Output the (x, y) coordinate of the center of the cell containing the given text.  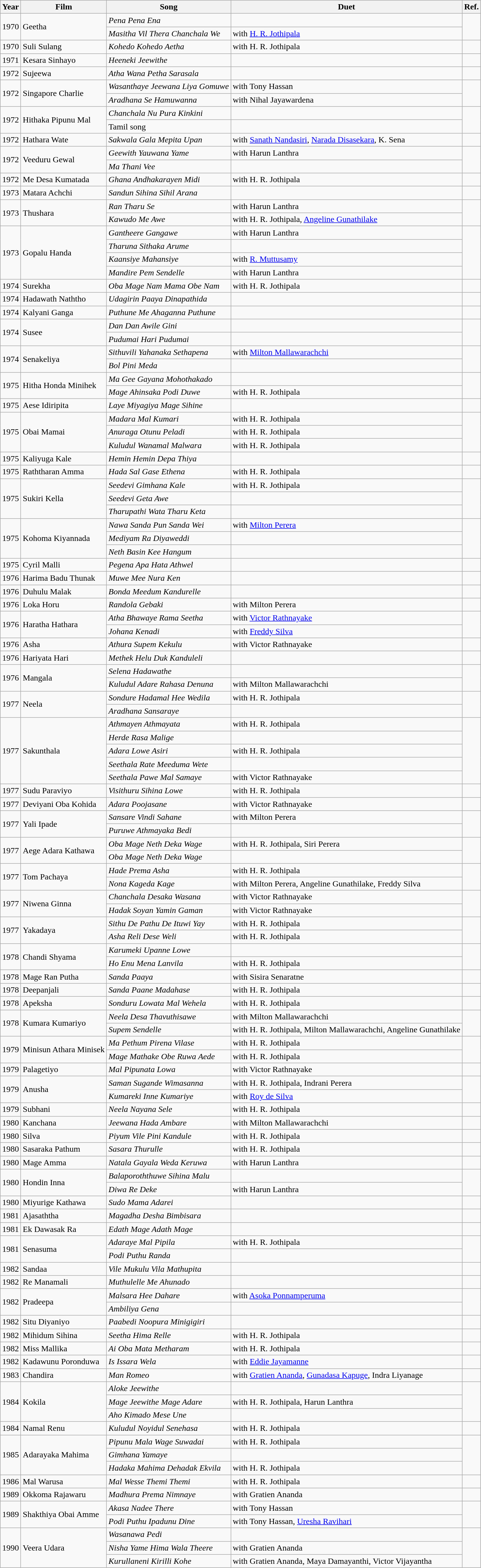
Yakadaya (64, 930)
with Sisira Senaratne (347, 976)
Kohedo Kohedo Aetha (169, 47)
Adaraye Mal Pipila (169, 1242)
Subhani (64, 1109)
Vile Mukulu Vila Mathupita (169, 1269)
Kaliyuga Kale (64, 459)
Hathara Wate (64, 140)
Niwena Ginna (64, 904)
Raththaran Amma (64, 472)
Deepanjali (64, 990)
Chandi Shyama (64, 957)
Year (10, 7)
Sudo Mama Adarei (169, 1202)
Mediyam Ra Diyaweddi (169, 538)
Mandire Pem Sendelle (169, 273)
Wasanawa Pedi (169, 1534)
Seedevi Geta Awe (169, 498)
Mal Pipunata Lowa (169, 1070)
Sithu De Pathu De Ituwi Yay (169, 923)
Edath Mage Adath Mage (169, 1229)
with Milton Perera, Angeline Gunathilake, Freddy Silva (347, 884)
Kuludul Adare Rahasa Denuna (169, 684)
Sujeewa (64, 73)
Ref. (472, 7)
Susee (64, 332)
Miss Mallika (64, 1348)
Muthulelle Me Ahunado (169, 1282)
with Asoka Ponnamperuma (347, 1295)
Hadaka Mahima Dehadak Ekvila (169, 1468)
Neela (64, 704)
Harima Badu Thunak (64, 578)
1985 (10, 1455)
Sandun Sihina Sihil Arana (169, 193)
Saman Sugande Wimasanna (169, 1083)
Chandira (64, 1375)
Sasaraka Pathum (64, 1149)
with Gratien Ananda, Maya Damayanthi, Victor Vijayantha (347, 1561)
Okkoma Rajawaru (64, 1495)
Aese Idiripita (64, 406)
Mal Wesse Themi Themi (169, 1481)
Kaansiye Mahansiye (169, 259)
Sasara Thurulle (169, 1149)
Obai Mamai (64, 432)
Hitha Honda Minihek (64, 385)
Pudumai Hari Pudumai (169, 339)
Anuraga Otunu Peladi (169, 432)
Madara Mal Kumari (169, 419)
Supem Sendelle (169, 1030)
1990 (10, 1548)
Cyril Malli (64, 565)
Udagirin Paaya Dinapathida (169, 299)
Hemin Hemin Depa Thiya (169, 459)
Haratha Hathara (64, 625)
Asha (64, 645)
Ambiliya Gena (169, 1309)
Malsara Hee Dahare (169, 1295)
Chanchala Desaka Wasana (169, 897)
Mangala (64, 678)
Ho Enu Mena Lanvila (169, 963)
Podi Puthu Ipadunu Dine (169, 1521)
Re Manamali (64, 1282)
with H. R. Jothipala, Siri Perera (347, 844)
Yali Ipade (64, 824)
Karumeki Upanne Lowe (169, 950)
Is Issara Wela (169, 1362)
Geetha (64, 27)
Ma Thani Vee (169, 166)
Sondure Hadamal Hee Wedila (169, 698)
Song (169, 7)
Puruwe Athmayaka Bedi (169, 831)
Gopalu Handa (64, 253)
Akasa Nadee There (169, 1508)
with Gratien Ananda, Gunadasa Kapuge, Indra Liyanage (347, 1375)
Kawudo Me Awe (169, 220)
Nisha Yame Hima Wala Theere (169, 1548)
Magadha Desha Bimbisara (169, 1216)
Nawa Sanda Pun Sanda Wei (169, 525)
Aradhana Se Hamuwanna (169, 100)
Veeduru Gewal (64, 159)
with Nihal Jayawardena (347, 100)
with Eddie Jayamanne (347, 1362)
Kohoma Kiyannada (64, 538)
Gantheere Gangawe (169, 233)
Wasanthaye Jeewana Liya Gomuwe (169, 87)
Neela Desa Thavuthisawe (169, 1017)
Mal Warusa (64, 1481)
Man Romeo (169, 1375)
Hariyata Hari (64, 658)
with H. R. Jothipala, Angeline Gunathilake (347, 220)
Hadak Soyan Yamin Gaman (169, 910)
Tharupathi Wata Tharu Keta (169, 512)
Sukiri Kella (64, 498)
Shakthiya Obai Amme (64, 1515)
Pipunu Mala Wage Suwadai (169, 1442)
Ajasaththa (64, 1216)
Kumareki Inne Kumariye (169, 1096)
Hade Prema Asha (169, 870)
Kesara Sinhayo (64, 60)
Kurullaneni Kirilli Kohe (169, 1561)
Sithuvili Yahanaka Sethapena (169, 352)
Matara Achchi (64, 193)
Loka Horu (64, 605)
Sanda Paaya (169, 976)
Madhura Prema Nimnaye (169, 1495)
Silva (64, 1136)
Randola Gebaki (169, 605)
Situ Diyaniyo (64, 1322)
Jeewana Hada Ambare (169, 1123)
Gimhana Yamaye (169, 1455)
Hada Sal Gase Ethena (169, 472)
Selena Hadawathe (169, 671)
Mage Ran Putha (64, 976)
Ghana Andhakarayen Midi (169, 180)
Namal Renu (64, 1428)
Visithuru Sihina Lowe (169, 790)
Seethala Rate Meeduma Wete (169, 764)
1971 (10, 60)
Aege Adara Kathawa (64, 850)
Sanda Paane Madahase (169, 990)
Neela Nayana Sele (169, 1109)
Veera Udara (64, 1548)
with H. R. Jothipala, Indrani Perera (347, 1083)
Senasuma (64, 1249)
Miyurige Kathawa (64, 1202)
Asha Reli Dese Weli (169, 937)
Apeksha (64, 1003)
Kuludul Noyidul Senehasa (169, 1428)
Sandaa (64, 1269)
Johana Kenadi (169, 631)
Ma Pethum Pirena Vilase (169, 1043)
Muwe Mee Nura Ken (169, 578)
Tom Pachaya (64, 877)
Aloke Jeewithe (169, 1388)
Paabedi Noopura Minigigiri (169, 1322)
Atha Bhawaye Rama Seetha (169, 618)
Balaporoththuwe Sihina Malu (169, 1176)
Aradhana Sansaraye (169, 711)
Deviyani Oba Kohida (64, 804)
with Freddy Silva (347, 631)
Chanchala Nu Pura Kinkini (169, 113)
Hondin Inna (64, 1182)
Hadawath Naththo (64, 299)
Senakeliya (64, 359)
Natala Gayala Weda Keruwa (169, 1162)
Minisun Athara Minisek (64, 1050)
Surekha (64, 286)
Bol Pini Meda (169, 365)
Pena Pena Ena (169, 20)
Ma Gee Gayana Mohothakado (169, 379)
Kanchana (64, 1123)
Kadawunu Poronduwa (64, 1362)
Aho Kimado Mese Une (169, 1415)
Ran Tharu Se (169, 206)
Sudu Paraviyo (64, 790)
Dan Dan Awile Gini (169, 326)
Methek Helu Duk Kanduleli (169, 658)
Puthune Me Ahaganna Puthune (169, 312)
Palagetiyo (64, 1070)
Nona Kageda Kage (169, 884)
Athmayen Athmayata (169, 724)
Tamil song (169, 126)
with Tony Hassan, Uresha Ravihari (347, 1521)
Mihidum Sihina (64, 1335)
with H. R. Jothipala, Harun Lanthra (347, 1402)
Adara Poojasane (169, 804)
with H. R. Jothipala, Milton Mallawarachchi, Angeline Gunathilake (347, 1030)
1986 (10, 1481)
with Roy de Silva (347, 1096)
Bonda Meedum Kandurelle (169, 592)
with Sanath Nandasiri, Narada Disasekara, K. Sena (347, 140)
Kokila (64, 1402)
Mage Mathake Obe Ruwa Aede (169, 1056)
Me Desa Kumatada (64, 180)
Laye Miyagiya Mage Sihine (169, 406)
1983 (10, 1375)
Atha Wana Petha Sarasala (169, 73)
Oba Mage Nam Mama Obe Nam (169, 286)
Neth Basin Kee Hangum (169, 551)
Sansare Vindi Sahane (169, 817)
Suli Sulang (64, 47)
Thushara (64, 213)
Duet (347, 7)
Mage Amma (64, 1162)
Piyum Vile Pini Kandule (169, 1136)
Seedevi Gimhana Kale (169, 485)
Diwa Re Deke (169, 1189)
Geewith Yauwana Yame (169, 153)
Seetha Hima Relle (169, 1335)
Sakunthala (64, 751)
Adara Lowe Asiri (169, 751)
Heeneki Jeewithe (169, 60)
Sonduru Lowata Mal Wehela (169, 1003)
Sakwala Gala Mepita Upan (169, 140)
Anusha (64, 1090)
Tharuna Sithaka Arume (169, 246)
Kalyani Ganga (64, 312)
Mage Ahinsaka Podi Duwe (169, 392)
Hithaka Pipunu Mal (64, 120)
Singapore Charlie (64, 93)
Ai Oba Mata Metharam (169, 1348)
Adarayaka Mahima (64, 1455)
Pegena Apa Hata Athwel (169, 565)
Podi Puthu Randa (169, 1256)
Film (64, 7)
Duhulu Malak (64, 592)
Kumara Kumariyo (64, 1023)
Seethala Pawe Mal Samaye (169, 777)
Mage Jeewithe Mage Adare (169, 1402)
Athura Supem Kekulu (169, 645)
Ek Dawasak Ra (64, 1229)
Kuludul Wanamal Malwara (169, 445)
with R. Muttusamy (347, 259)
Pradeepa (64, 1302)
Herde Rasa Malige (169, 737)
Masitha Vil Thera Chanchala We (169, 34)
